Determine the [X, Y] coordinate at the center of the cell enclosing the given text.  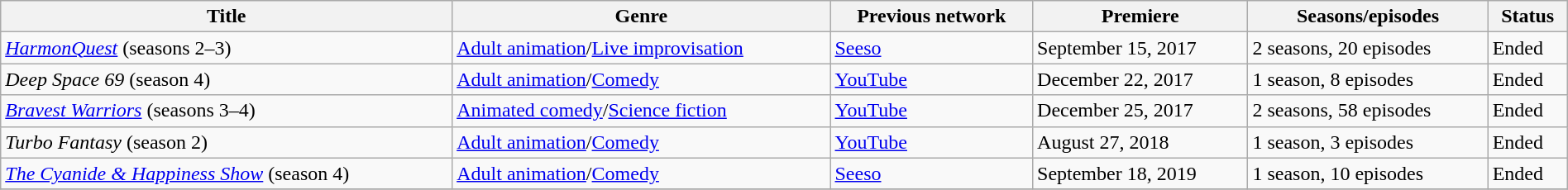
Premiere [1140, 17]
Turbo Fantasy (season 2) [227, 142]
Deep Space 69 (season 4) [227, 79]
August 27, 2018 [1140, 142]
Animated comedy/Science fiction [642, 111]
Status [1527, 17]
Adult animation/Live improvisation [642, 48]
1 season, 3 episodes [1368, 142]
1 season, 8 episodes [1368, 79]
2 seasons, 20 episodes [1368, 48]
December 25, 2017 [1140, 111]
HarmonQuest (seasons 2–3) [227, 48]
September 15, 2017 [1140, 48]
Title [227, 17]
Seasons/episodes [1368, 17]
Bravest Warriors (seasons 3–4) [227, 111]
December 22, 2017 [1140, 79]
2 seasons, 58 episodes [1368, 111]
Genre [642, 17]
September 18, 2019 [1140, 173]
1 season, 10 episodes [1368, 173]
The Cyanide & Happiness Show (season 4) [227, 173]
Previous network [931, 17]
